Return the [x, y] coordinate for the center point of the cell that contains the specified text.  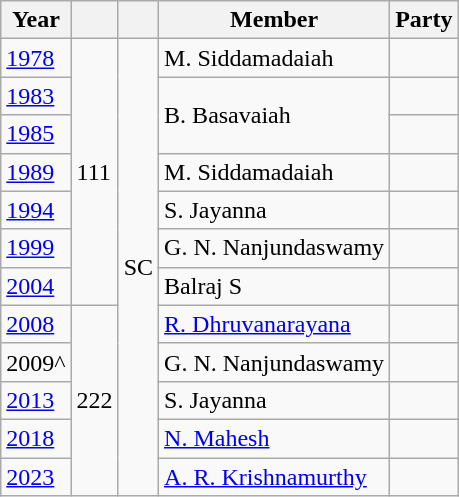
1985 [36, 134]
1994 [36, 210]
2008 [36, 324]
2009^ [36, 362]
B. Basavaiah [274, 115]
R. Dhruvanarayana [274, 324]
1983 [36, 96]
222 [94, 400]
1978 [36, 58]
1999 [36, 248]
2023 [36, 477]
2004 [36, 286]
2013 [36, 400]
Party [424, 20]
2018 [36, 438]
Member [274, 20]
111 [94, 172]
A. R. Krishnamurthy [274, 477]
SC [138, 268]
1989 [36, 172]
Year [36, 20]
N. Mahesh [274, 438]
Balraj S [274, 286]
